Search for the cell housing the specified text and yield its (X, Y) center coordinate. 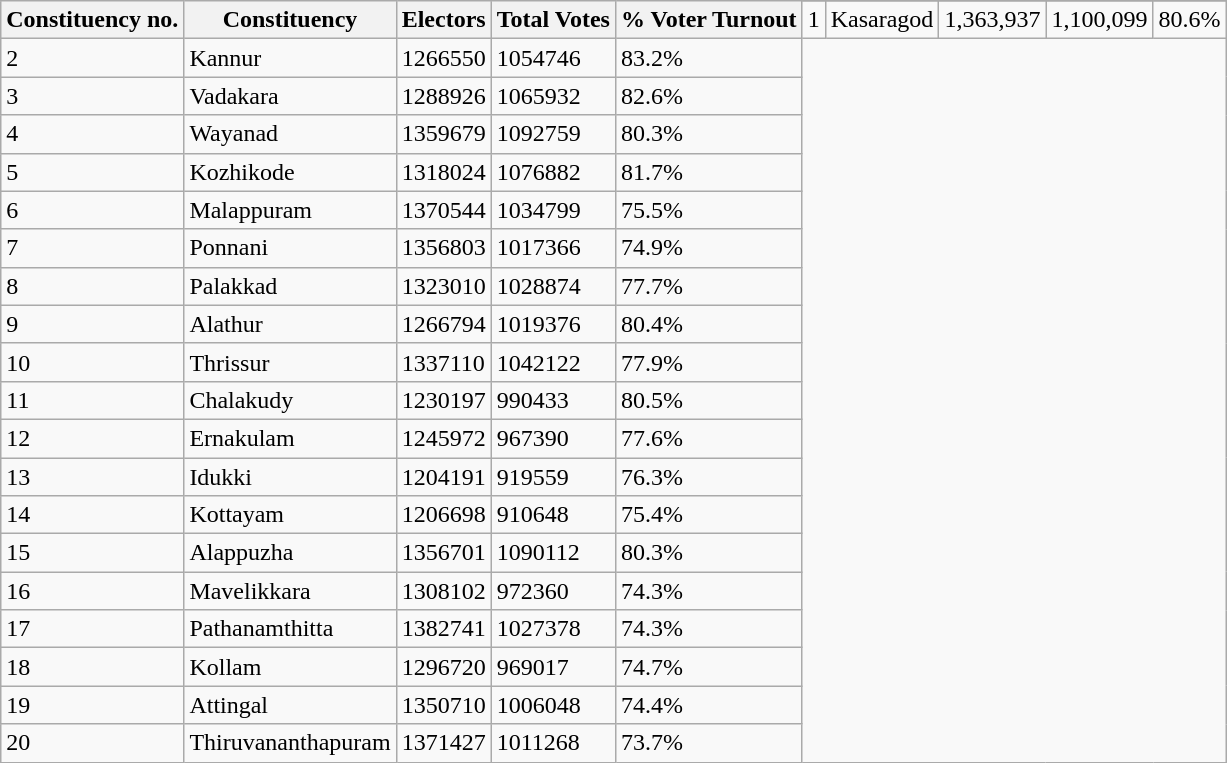
1337110 (444, 362)
919559 (553, 477)
15 (92, 553)
1206698 (444, 515)
82.6% (708, 96)
1288926 (444, 96)
1266550 (444, 58)
17 (92, 629)
5 (92, 172)
Kollam (290, 667)
Thrissur (290, 362)
Wayanad (290, 134)
1318024 (444, 172)
80.6% (1190, 20)
1028874 (553, 286)
16 (92, 591)
1017366 (553, 248)
Constituency (290, 20)
1090112 (553, 553)
1350710 (444, 705)
19 (92, 705)
1230197 (444, 400)
1019376 (553, 324)
14 (92, 515)
74.7% (708, 667)
3 (92, 96)
Malappuram (290, 210)
Constituency no. (92, 20)
81.7% (708, 172)
Idukki (290, 477)
Vadakara (290, 96)
18 (92, 667)
74.9% (708, 248)
Kottayam (290, 515)
1370544 (444, 210)
967390 (553, 438)
77.7% (708, 286)
1011268 (553, 743)
Total Votes (553, 20)
1076882 (553, 172)
1065932 (553, 96)
990433 (553, 400)
76.3% (708, 477)
Kasaragod (882, 20)
1027378 (553, 629)
10 (92, 362)
1359679 (444, 134)
1308102 (444, 591)
77.9% (708, 362)
1204191 (444, 477)
1296720 (444, 667)
9 (92, 324)
80.4% (708, 324)
74.4% (708, 705)
Chalakudy (290, 400)
6 (92, 210)
Mavelikkara (290, 591)
Ernakulam (290, 438)
Palakkad (290, 286)
1006048 (553, 705)
Alappuzha (290, 553)
1054746 (553, 58)
11 (92, 400)
910648 (553, 515)
% Voter Turnout (708, 20)
1266794 (444, 324)
1,100,099 (1100, 20)
Alathur (290, 324)
4 (92, 134)
Ponnani (290, 248)
8 (92, 286)
Pathanamthitta (290, 629)
1371427 (444, 743)
Electors (444, 20)
1042122 (553, 362)
80.5% (708, 400)
Kannur (290, 58)
1034799 (553, 210)
Kozhikode (290, 172)
1245972 (444, 438)
Attingal (290, 705)
1 (814, 20)
1356803 (444, 248)
77.6% (708, 438)
75.4% (708, 515)
73.7% (708, 743)
1092759 (553, 134)
20 (92, 743)
1382741 (444, 629)
1,363,937 (992, 20)
1323010 (444, 286)
75.5% (708, 210)
12 (92, 438)
972360 (553, 591)
Thiruvananthapuram (290, 743)
7 (92, 248)
2 (92, 58)
13 (92, 477)
83.2% (708, 58)
969017 (553, 667)
1356701 (444, 553)
